Pinpoint the cell where the given text exists, returning its (x, y) midpoint coordinate. 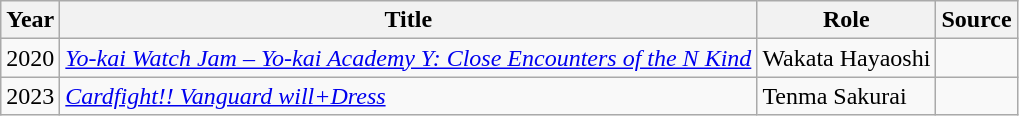
Title (408, 20)
Tenma Sakurai (846, 96)
2020 (30, 58)
Cardfight!! Vanguard will+Dress (408, 96)
Year (30, 20)
Role (846, 20)
2023 (30, 96)
Yo-kai Watch Jam – Yo-kai Academy Y: Close Encounters of the N Kind (408, 58)
Wakata Hayaoshi (846, 58)
Source (976, 20)
